For the text-containing cell, return its midpoint in (X, Y) coordinate format. 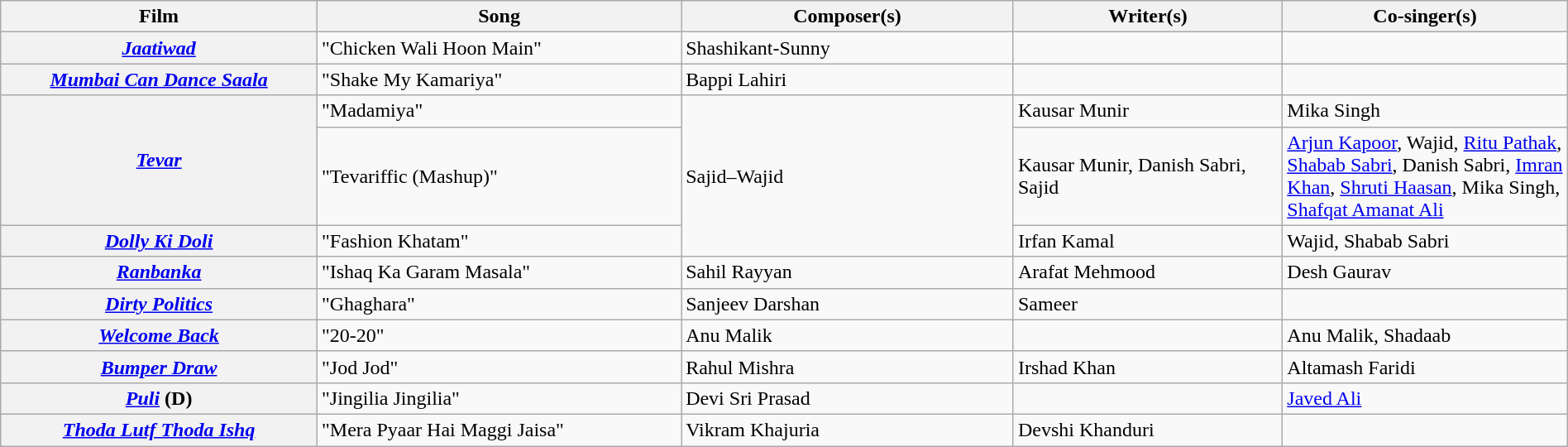
Vikram Khajuria (848, 430)
Welcome Back (159, 335)
Arjun Kapoor, Wajid, Ritu Pathak, Shabab Sabri, Danish Sabri, Imran Khan, Shruti Haasan, Mika Singh, Shafqat Amanat Ali (1425, 175)
Devshi Khanduri (1148, 430)
"Madamiya" (499, 111)
"Ghaghara" (499, 304)
"Ishaq Ka Garam Masala" (499, 272)
Javed Ali (1425, 398)
Film (159, 17)
Sahil Rayyan (848, 272)
Ranbanka (159, 272)
"Tevariffic (Mashup)" (499, 175)
Writer(s) (1148, 17)
Bappi Lahiri (848, 79)
Kausar Munir (1148, 111)
Arafat Mehmood (1148, 272)
Irfan Kamal (1148, 241)
Bumper Draw (159, 367)
Sameer (1148, 304)
"Shake My Kamariya" (499, 79)
Sanjeev Darshan (848, 304)
Puli (D) (159, 398)
Song (499, 17)
Dolly Ki Doli (159, 241)
"Jingilia Jingilia" (499, 398)
Composer(s) (848, 17)
Mika Singh (1425, 111)
Wajid, Shabab Sabri (1425, 241)
Altamash Faridi (1425, 367)
Rahul Mishra (848, 367)
Co-singer(s) (1425, 17)
Shashikant-Sunny (848, 48)
"Jod Jod" (499, 367)
"Mera Pyaar Hai Maggi Jaisa" (499, 430)
Desh Gaurav (1425, 272)
Anu Malik (848, 335)
"20-20" (499, 335)
Thoda Lutf Thoda Ishq (159, 430)
Mumbai Can Dance Saala (159, 79)
Sajid–Wajid (848, 175)
Irshad Khan (1148, 367)
"Fashion Khatam" (499, 241)
"Chicken Wali Hoon Main" (499, 48)
Jaatiwad (159, 48)
Tevar (159, 161)
Kausar Munir, Danish Sabri, Sajid (1148, 175)
Devi Sri Prasad (848, 398)
Anu Malik, Shadaab (1425, 335)
Dirty Politics (159, 304)
